Provide the (X, Y) coordinate of the cell's center where the given text is located.  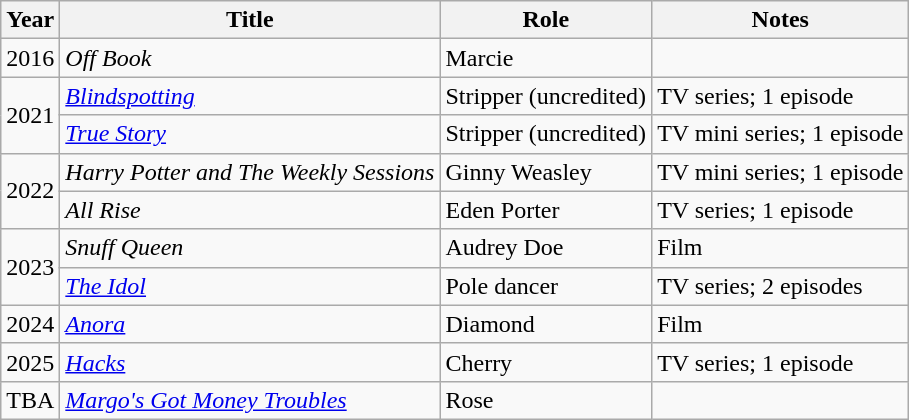
2023 (30, 267)
Anora (250, 324)
Snuff Queen (250, 248)
Eden Porter (546, 210)
Notes (780, 20)
Diamond (546, 324)
Year (30, 20)
True Story (250, 134)
Pole dancer (546, 286)
2021 (30, 115)
Title (250, 20)
TBA (30, 400)
2024 (30, 324)
TV series; 2 episodes (780, 286)
All Rise (250, 210)
Rose (546, 400)
The Idol (250, 286)
Off Book (250, 58)
Margo's Got Money Troubles (250, 400)
Role (546, 20)
Blindspotting (250, 96)
2022 (30, 191)
2016 (30, 58)
Cherry (546, 362)
Marcie (546, 58)
Ginny Weasley (546, 172)
Audrey Doe (546, 248)
Harry Potter and The Weekly Sessions (250, 172)
2025 (30, 362)
Hacks (250, 362)
